Detect which cell encompasses the target text, then output its (X, Y) center coordinate. 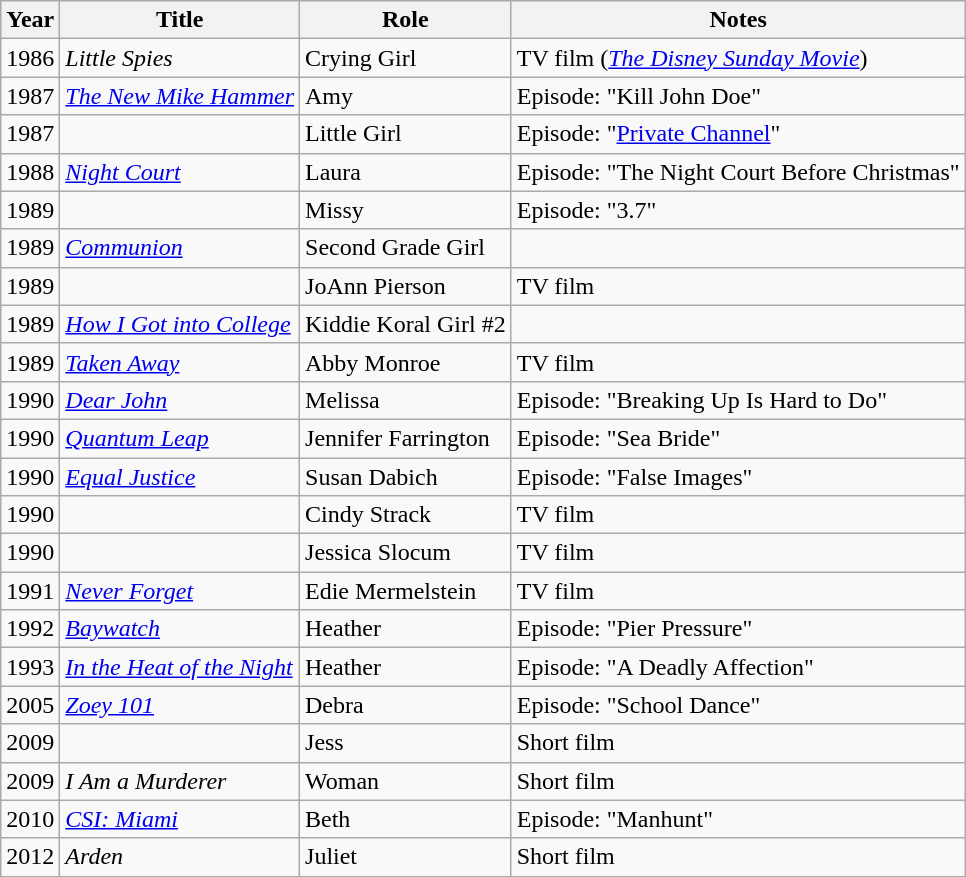
Abby Monroe (406, 362)
Second Grade Girl (406, 248)
Episode: "Private Channel" (738, 134)
In the Heat of the Night (180, 667)
Episode: "Sea Bride" (738, 438)
TV film (The Disney Sunday Movie) (738, 58)
Episode: "False Images" (738, 477)
1991 (30, 591)
The New Mike Hammer (180, 96)
Episode: "Manhunt" (738, 819)
Communion (180, 248)
Kiddie Koral Girl #2 (406, 324)
1986 (30, 58)
Amy (406, 96)
2010 (30, 819)
Cindy Strack (406, 515)
Crying Girl (406, 58)
Episode: "Kill John Doe" (738, 96)
Zoey 101 (180, 705)
Susan Dabich (406, 477)
How I Got into College (180, 324)
Taken Away (180, 362)
Jessica Slocum (406, 553)
Equal Justice (180, 477)
Episode: "The Night Court Before Christmas" (738, 172)
JoAnn Pierson (406, 286)
I Am a Murderer (180, 781)
Little Girl (406, 134)
Episode: "A Deadly Affection" (738, 667)
Little Spies (180, 58)
Baywatch (180, 629)
Title (180, 20)
Juliet (406, 857)
Episode: "Breaking Up Is Hard to Do" (738, 400)
Notes (738, 20)
Arden (180, 857)
Dear John (180, 400)
Woman (406, 781)
Debra (406, 705)
Quantum Leap (180, 438)
2012 (30, 857)
Year (30, 20)
1988 (30, 172)
Episode: "School Dance" (738, 705)
Melissa (406, 400)
Episode: "3.7" (738, 210)
Laura (406, 172)
1993 (30, 667)
CSI: Miami (180, 819)
Jess (406, 743)
Never Forget (180, 591)
Edie Mermelstein (406, 591)
Missy (406, 210)
Episode: "Pier Pressure" (738, 629)
1992 (30, 629)
Night Court (180, 172)
Beth (406, 819)
Role (406, 20)
Jennifer Farrington (406, 438)
2005 (30, 705)
